Detect which cell encompasses the target text, then output its (X, Y) center coordinate. 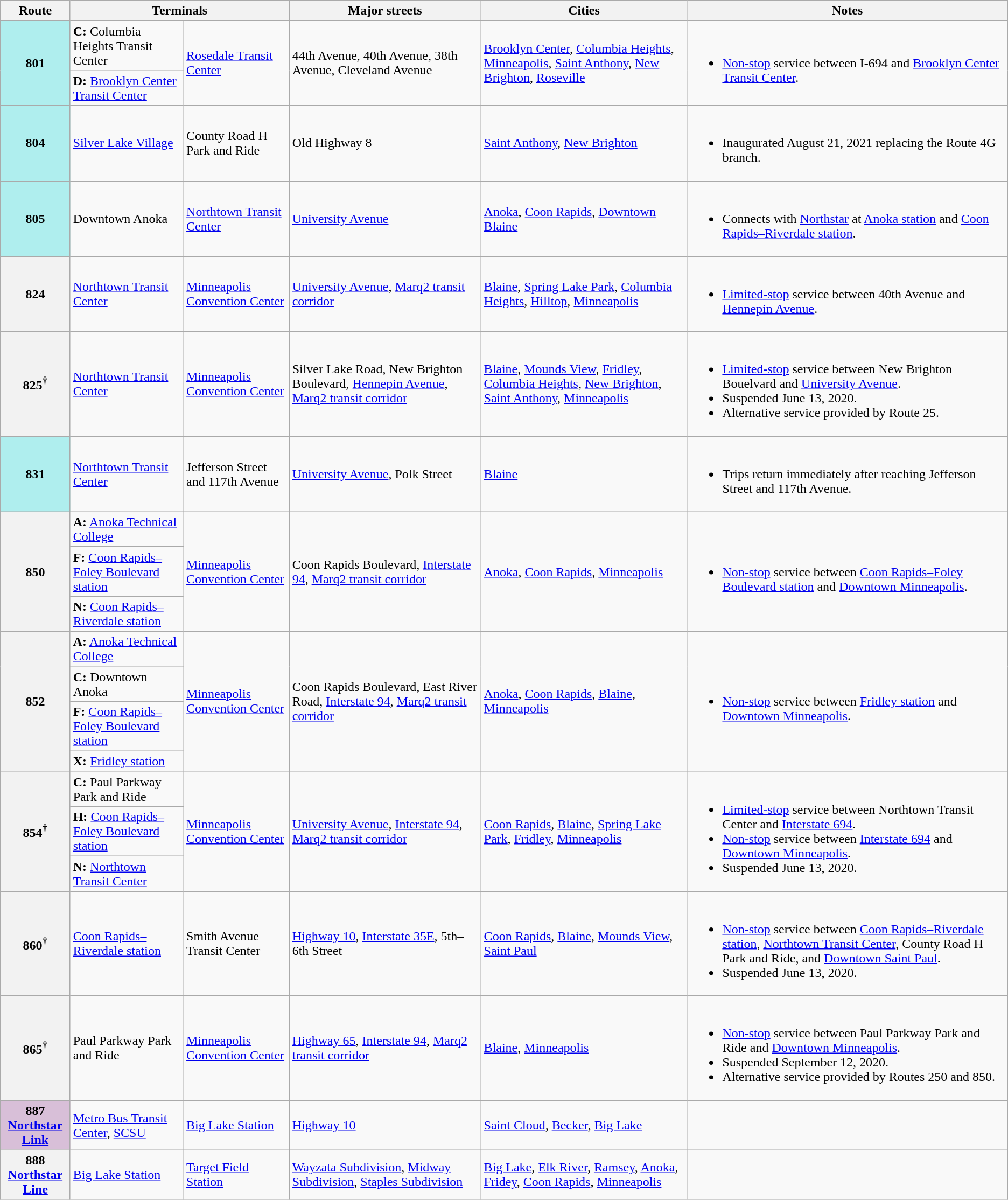
Non-stop service between I-694 and Brooklyn Center Transit Center. (848, 64)
831 (36, 474)
Anoka, Coon Rapids, Downtown Blaine (584, 219)
Blaine, Spring Lake Park, Columbia Heights, Hilltop, Minneapolis (584, 294)
Downtown Anoka (127, 219)
Inaugurated August 21, 2021 replacing the Route 4G branch. (848, 143)
Old Highway 8 (385, 143)
C: Paul Parkway Park and Ride (127, 790)
Coon Rapids Boulevard, Interstate 94, Marq2 transit corridor (385, 571)
Route (36, 11)
Highway 65, Interstate 94, Marq2 transit corridor (385, 1048)
801 (36, 64)
860† (36, 944)
Coon Rapids Boulevard, East River Road, Interstate 94, Marq2 transit corridor (385, 701)
Major streets (385, 11)
University Avenue, Interstate 94, Marq2 transit corridor (385, 832)
854† (36, 832)
Non-stop service between Coon Rapids–Foley Boulevard station and Downtown Minneapolis. (848, 571)
Notes (848, 11)
44th Avenue, 40th Avenue, 38th Avenue, Cleveland Avenue (385, 64)
Silver Lake Village (127, 143)
825† (36, 384)
County Road H Park and Ride (237, 143)
Blaine (584, 474)
Cities (584, 11)
Coon Rapids–Riverdale station (127, 944)
Rosedale Transit Center (237, 64)
University Avenue, Marq2 transit corridor (385, 294)
865† (36, 1048)
824 (36, 294)
Connects with Northstar at Anoka station and Coon Rapids–Riverdale station. (848, 219)
Limited-stop service between 40th Avenue and Hennepin Avenue. (848, 294)
Blaine, Mounds View, Fridley, Columbia Heights, New Brighton, Saint Anthony, Minneapolis (584, 384)
Coon Rapids, Blaine, Mounds View, Saint Paul (584, 944)
Paul Parkway Park and Ride (127, 1048)
Highway 10, Interstate 35E, 5th–6th Street (385, 944)
Limited-stop service between New Brighton Bouelvard and University Avenue.Suspended June 13, 2020.Alternative service provided by Route 25. (848, 384)
X: Fridley station (127, 762)
Anoka, Coon Rapids, Blaine, Minneapolis (584, 701)
H: Coon Rapids–Foley Boulevard station (127, 832)
804 (36, 143)
D: Brooklyn Center Transit Center (127, 88)
Jefferson Street and 117th Avenue (237, 474)
Wayzata Subdivision, Midway Subdivision, Staples Subdivision (385, 1175)
Saint Cloud, Becker, Big Lake (584, 1125)
Blaine, Minneapolis (584, 1048)
Non-stop service between Fridley station and Downtown Minneapolis. (848, 701)
University Avenue (385, 219)
C: Columbia Heights Transit Center (127, 46)
850 (36, 571)
Saint Anthony, New Brighton (584, 143)
N: Coon Rapids–Riverdale station (127, 614)
University Avenue, Polk Street (385, 474)
852 (36, 701)
Brooklyn Center, Columbia Heights, Minneapolis, Saint Anthony, New Brighton, Roseville (584, 64)
Terminals (180, 11)
Metro Bus Transit Center, SCSU (127, 1125)
Target Field Station (237, 1175)
Anoka, Coon Rapids, Minneapolis (584, 571)
Highway 10 (385, 1125)
C: Downtown Anoka (127, 684)
887Northstar Link (36, 1125)
Silver Lake Road, New Brighton Boulevard, Hennepin Avenue, Marq2 transit corridor (385, 384)
888Northstar Line (36, 1175)
Smith Avenue Transit Center (237, 944)
Big Lake, Elk River, Ramsey, Anoka, Fridey, Coon Rapids, Minneapolis (584, 1175)
Coon Rapids, Blaine, Spring Lake Park, Fridley, Minneapolis (584, 832)
Trips return immediately after reaching Jefferson Street and 117th Avenue. (848, 474)
N: Northtown Transit Center (127, 874)
805 (36, 219)
